Capture the cell that displays the provided text and extract its (x, y) central coordinate. 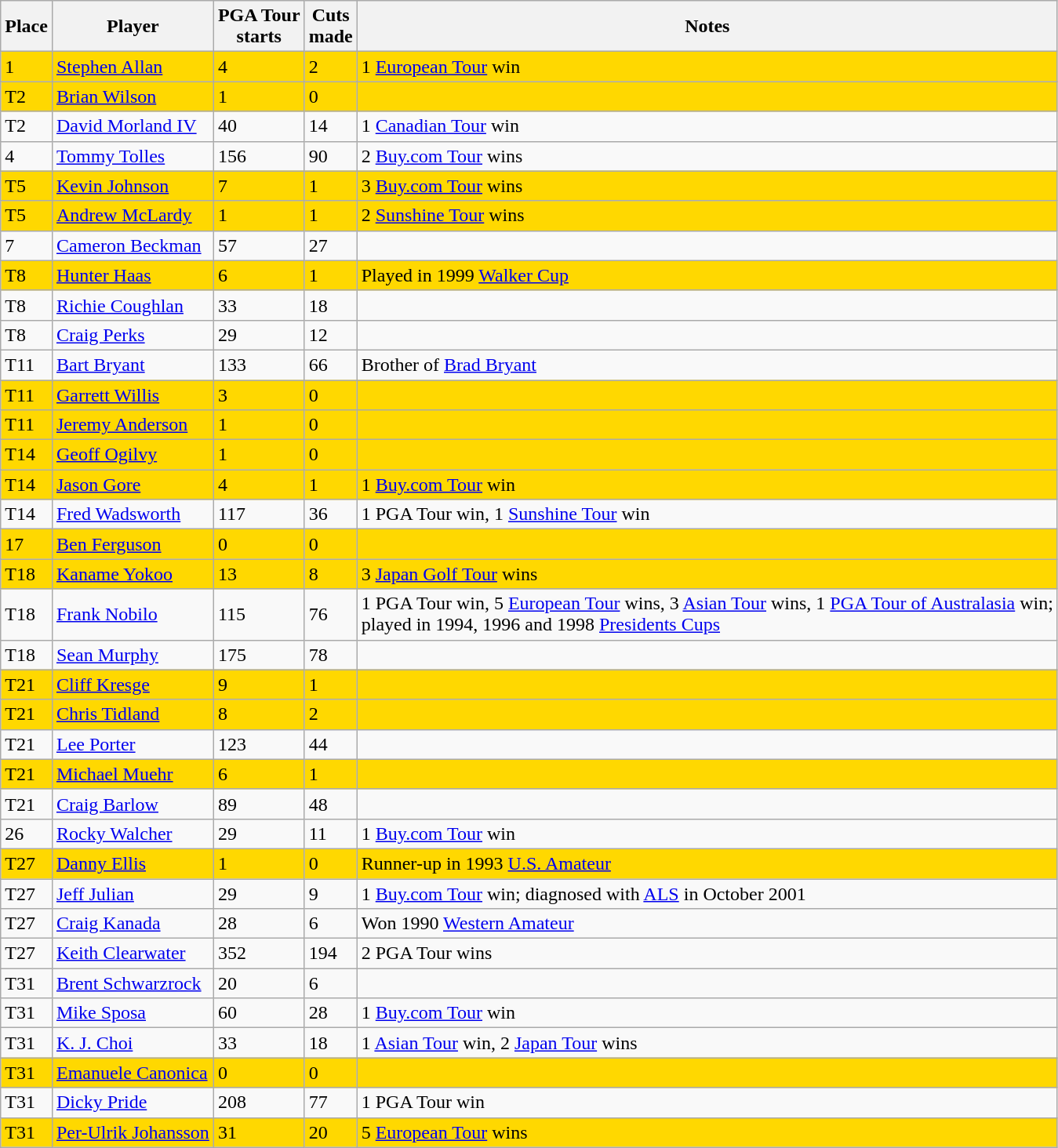
60 (259, 1013)
13 (259, 574)
Runner-up in 1993 U.S. Amateur (707, 863)
Craig Barlow (133, 804)
40 (259, 126)
Frank Nobilo (133, 615)
31 (259, 1132)
Emanuele Canonica (133, 1073)
57 (259, 245)
2 PGA Tour wins (707, 954)
Tommy Tolles (133, 156)
Dicky Pride (133, 1103)
48 (331, 804)
66 (331, 365)
Mike Sposa (133, 1013)
2 Buy.com Tour wins (707, 156)
76 (331, 615)
3 (259, 394)
Fred Wadsworth (133, 514)
Cameron Beckman (133, 245)
Garrett Willis (133, 394)
Hunter Haas (133, 275)
David Morland IV (133, 126)
17 (27, 544)
Chris Tidland (133, 714)
Brian Wilson (133, 96)
Ben Ferguson (133, 544)
14 (331, 126)
1 Buy.com Tour win; diagnosed with ALS in October 2001 (707, 893)
26 (27, 834)
115 (259, 615)
Cutsmade (331, 27)
27 (331, 245)
Bart Bryant (133, 365)
Jason Gore (133, 485)
77 (331, 1103)
Won 1990 Western Amateur (707, 924)
90 (331, 156)
78 (331, 655)
1 PGA Tour win, 1 Sunshine Tour win (707, 514)
117 (259, 514)
Played in 1999 Walker Cup (707, 275)
156 (259, 156)
Stephen Allan (133, 67)
Brent Schwarzrock (133, 983)
208 (259, 1103)
Cliff Kresge (133, 685)
Geoff Ogilvy (133, 455)
Kaname Yokoo (133, 574)
Notes (707, 27)
12 (331, 335)
Craig Kanada (133, 924)
Sean Murphy (133, 655)
3 Buy.com Tour wins (707, 186)
1 Canadian Tour win (707, 126)
Per-Ulrik Johansson (133, 1132)
36 (331, 514)
1 PGA Tour win (707, 1103)
1 European Tour win (707, 67)
194 (331, 954)
175 (259, 655)
1 PGA Tour win, 5 European Tour wins, 3 Asian Tour wins, 1 PGA Tour of Australasia win;played in 1994, 1996 and 1998 Presidents Cups (707, 615)
1 Asian Tour win, 2 Japan Tour wins (707, 1043)
352 (259, 954)
Kevin Johnson (133, 186)
Jeremy Anderson (133, 425)
Danny Ellis (133, 863)
Michael Muehr (133, 774)
Keith Clearwater (133, 954)
133 (259, 365)
44 (331, 744)
Lee Porter (133, 744)
Rocky Walcher (133, 834)
123 (259, 744)
Jeff Julian (133, 893)
Andrew McLardy (133, 216)
Place (27, 27)
5 European Tour wins (707, 1132)
PGA Tourstarts (259, 27)
11 (331, 834)
3 Japan Golf Tour wins (707, 574)
2 Sunshine Tour wins (707, 216)
Player (133, 27)
Richie Coughlan (133, 305)
Craig Perks (133, 335)
89 (259, 804)
Brother of Brad Bryant (707, 365)
K. J. Choi (133, 1043)
